Search for the cell housing the specified text and yield its (X, Y) center coordinate. 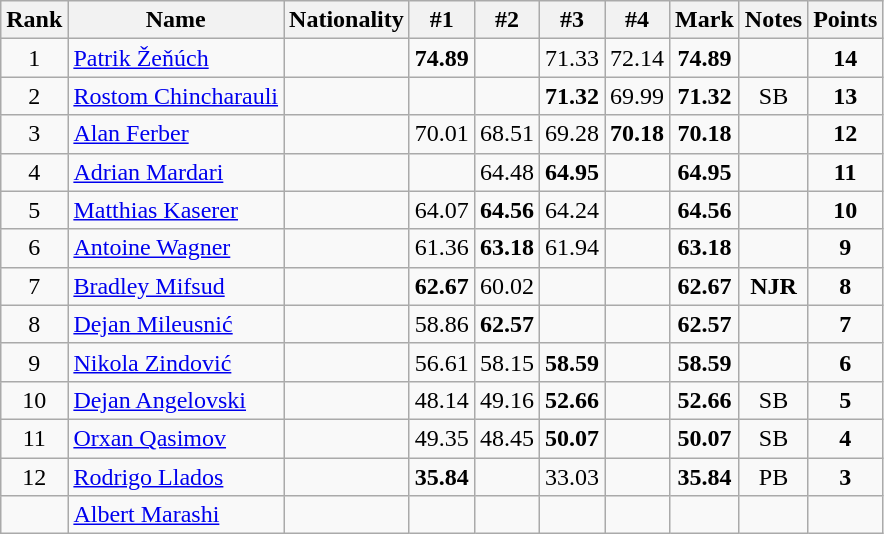
#4 (636, 20)
#1 (442, 20)
13 (846, 96)
Albert Marashi (176, 515)
48.14 (442, 400)
Nationality (347, 20)
Bradley Mifsud (176, 286)
Rank (34, 20)
14 (846, 58)
Rodrigo Llados (176, 477)
Patrik Žeňúch (176, 58)
61.94 (572, 248)
Alan Ferber (176, 134)
61.36 (442, 248)
Rostom Chincharauli (176, 96)
58.15 (506, 362)
Adrian Mardari (176, 172)
60.02 (506, 286)
Mark (705, 20)
49.35 (442, 438)
64.24 (572, 210)
71.33 (572, 58)
2 (34, 96)
1 (34, 58)
64.48 (506, 172)
Orxan Qasimov (176, 438)
70.01 (442, 134)
#3 (572, 20)
Dejan Mileusnić (176, 324)
Nikola Zindović (176, 362)
48.45 (506, 438)
58.86 (442, 324)
#2 (506, 20)
69.28 (572, 134)
68.51 (506, 134)
69.99 (636, 96)
Dejan Angelovski (176, 400)
PB (773, 477)
Notes (773, 20)
Name (176, 20)
Matthias Kaserer (176, 210)
Antoine Wagner (176, 248)
56.61 (442, 362)
49.16 (506, 400)
Points (846, 20)
33.03 (572, 477)
NJR (773, 286)
72.14 (636, 58)
64.07 (442, 210)
